Return the (X, Y) coordinate for the center point of the cell that contains the specified text.  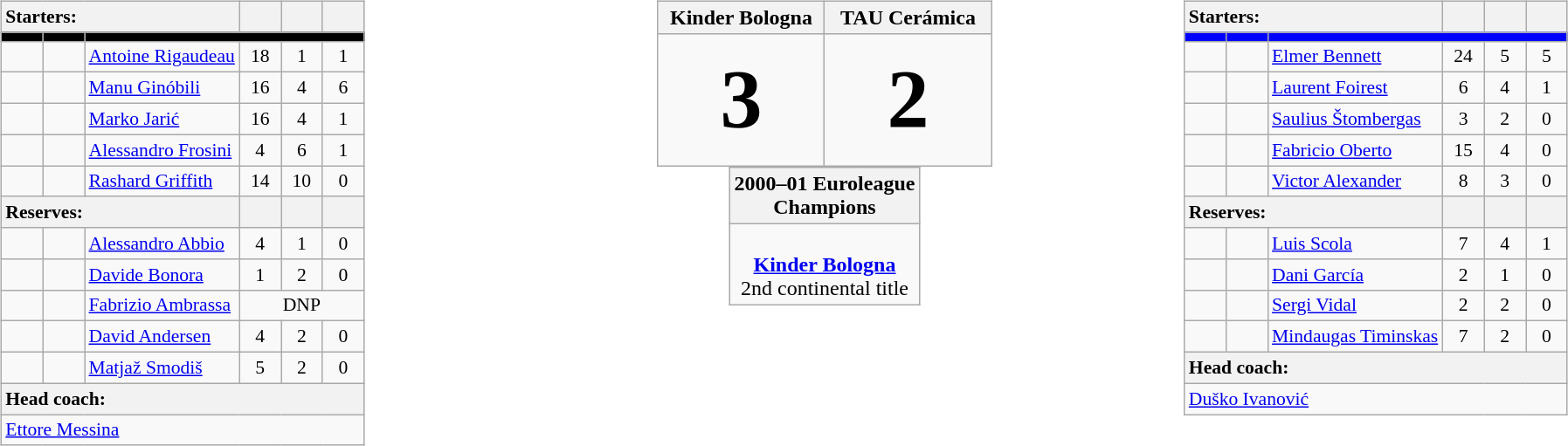
Mindaugas Timinskas (1355, 337)
Alessandro Frosini (161, 150)
Sergi Vidal (1355, 305)
Saulius Štombergas (1355, 119)
Kinder Bologna (741, 17)
Elmer Bennett (1355, 57)
Davide Bonora (161, 274)
Kinder Bologna2nd continental title (825, 264)
8 (1463, 182)
Duško Ivanović (1376, 399)
24 (1463, 57)
18 (260, 57)
Manu Ginóbili (161, 88)
Alessandro Abbio (161, 244)
Dani García (1355, 274)
15 (1463, 150)
Laurent Foirest (1355, 88)
Victor Alexander (1355, 182)
David Andersen (161, 337)
DNP (302, 305)
TAU Cerámica (908, 17)
10 (302, 182)
2000–01 Euroleague Champions (825, 196)
Antoine Rigaudeau (161, 57)
Rashard Griffith (161, 182)
Matjaž Smodiš (161, 367)
Ettore Messina (183, 429)
14 (260, 182)
Luis Scola (1355, 244)
Fabrizio Ambrassa (161, 305)
Marko Jarić (161, 119)
Fabricio Oberto (1355, 150)
